Provide the [X, Y] coordinate of the cell's center where the given text is located.  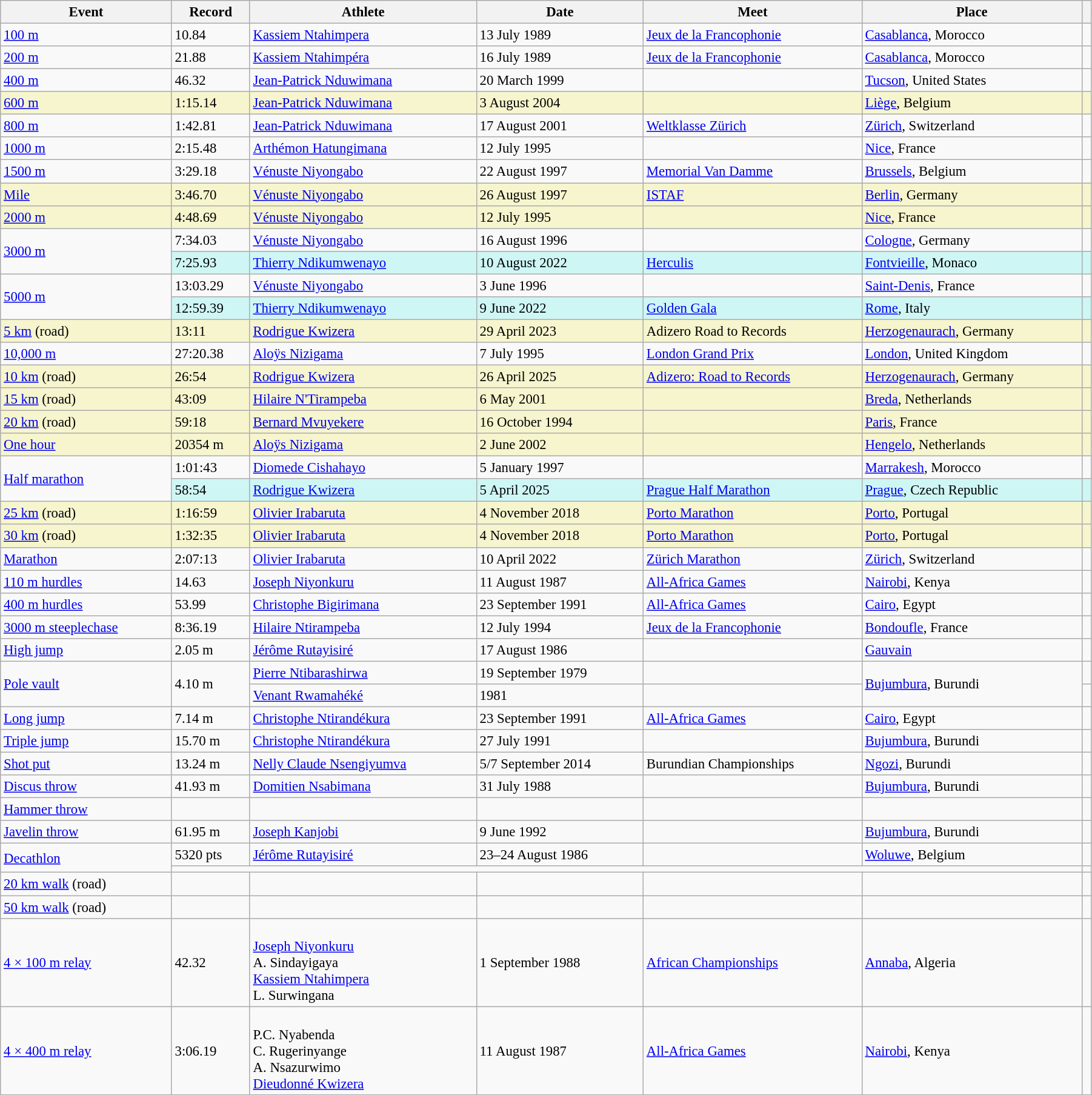
1:42.81 [211, 126]
19 September 1979 [560, 673]
Bernard Mvuyekere [363, 422]
53.99 [211, 604]
31 July 1988 [560, 787]
25 km (road) [86, 513]
Ngozi, Burundi [972, 764]
Golden Gala [753, 308]
Berlin, Germany [972, 195]
16 July 1989 [560, 58]
1981 [560, 696]
2.05 m [211, 650]
Record [211, 12]
Adizero: Road to Records [753, 376]
1:15.14 [211, 103]
3:46.70 [211, 195]
10 August 2022 [560, 262]
Nelly Claude Nsengiyumva [363, 764]
Woluwe, Belgium [972, 855]
Arthémon Hatungimana [363, 148]
Gauvain [972, 650]
Triple jump [86, 741]
3000 m [86, 251]
42.32 [211, 962]
400 m hurdles [86, 604]
ISTAF [753, 195]
Memorial Van Damme [753, 171]
Long jump [86, 718]
200 m [86, 58]
5320 pts [211, 855]
Brussels, Belgium [972, 171]
London, United Kingdom [972, 354]
Joseph NiyonkuruA. SindayigayaKassiem NtahimperaL. Surwingana [363, 962]
2 June 2002 [560, 445]
Meet [753, 12]
Joseph Niyonkuru [363, 582]
Diomede Cishahayo [363, 468]
Prague Half Marathon [753, 490]
100 m [86, 35]
800 m [86, 126]
46.32 [211, 81]
5 km (road) [86, 331]
21.88 [211, 58]
7 July 1995 [560, 354]
1 September 1988 [560, 962]
10 April 2022 [560, 559]
600 m [86, 103]
10,000 m [86, 354]
13.24 m [211, 764]
26:54 [211, 376]
Domitien Nsabimana [363, 787]
17 August 2001 [560, 126]
15 km (road) [86, 399]
Marathon [86, 559]
Breda, Netherlands [972, 399]
22 August 1997 [560, 171]
Fontvieille, Monaco [972, 262]
2:07:13 [211, 559]
Saint-Denis, France [972, 285]
10 km (road) [86, 376]
27:20.38 [211, 354]
5/7 September 2014 [560, 764]
7:34.03 [211, 240]
8:36.19 [211, 627]
Mile [86, 195]
Pole vault [86, 684]
10.84 [211, 35]
3000 m steeplechase [86, 627]
12:59.39 [211, 308]
Half marathon [86, 479]
Christophe Bigirimana [363, 604]
58:54 [211, 490]
16 August 1996 [560, 240]
Pierre Ntibarashirwa [363, 673]
Burundian Championships [753, 764]
Rome, Italy [972, 308]
6 May 2001 [560, 399]
Liège, Belgium [972, 103]
Shot put [86, 764]
Cologne, Germany [972, 240]
Hammer throw [86, 810]
13:03.29 [211, 285]
Adizero Road to Records [753, 331]
1500 m [86, 171]
13 July 1989 [560, 35]
41.93 m [211, 787]
Hilaire Ntirampeba [363, 627]
3:06.19 [211, 1051]
Place [972, 12]
Weltklasse Zürich [753, 126]
50 km walk (road) [86, 907]
43:09 [211, 399]
Joseph Kanjobi [363, 832]
20 March 1999 [560, 81]
Paris, France [972, 422]
Annaba, Algeria [972, 962]
Decathlon [86, 858]
Tucson, United States [972, 81]
7.14 m [211, 718]
Venant Rwamahéké [363, 696]
5000 m [86, 297]
400 m [86, 81]
20354 m [211, 445]
Event [86, 12]
Bondoufle, France [972, 627]
Date [560, 12]
London Grand Prix [753, 354]
3 August 2004 [560, 103]
Herculis [753, 262]
2:15.48 [211, 148]
Athlete [363, 12]
Hengelo, Netherlands [972, 445]
Javelin throw [86, 832]
4 × 400 m relay [86, 1051]
17 August 1986 [560, 650]
3:29.18 [211, 171]
Kassiem Ntahimpéra [363, 58]
4:48.69 [211, 217]
30 km (road) [86, 536]
5 April 2025 [560, 490]
One hour [86, 445]
26 August 1997 [560, 195]
61.95 m [211, 832]
1000 m [86, 148]
9 June 1992 [560, 832]
4.10 m [211, 684]
Hilaire N'Tirampeba [363, 399]
26 April 2025 [560, 376]
High jump [86, 650]
20 km walk (road) [86, 884]
4 × 100 m relay [86, 962]
2000 m [86, 217]
Kassiem Ntahimpera [363, 35]
Discus throw [86, 787]
1:16:59 [211, 513]
29 April 2023 [560, 331]
African Championships [753, 962]
110 m hurdles [86, 582]
1:32:35 [211, 536]
Prague, Czech Republic [972, 490]
27 July 1991 [560, 741]
P.C. NyabendaC. RugerinyangeA. NsazurwimoDieudonné Kwizera [363, 1051]
9 June 2022 [560, 308]
12 July 1994 [560, 627]
15.70 m [211, 741]
3 June 1996 [560, 285]
20 km (road) [86, 422]
Marrakesh, Morocco [972, 468]
13:11 [211, 331]
1:01:43 [211, 468]
7:25.93 [211, 262]
Zürich Marathon [753, 559]
14.63 [211, 582]
59:18 [211, 422]
23–24 August 1986 [560, 855]
5 January 1997 [560, 468]
16 October 1994 [560, 422]
